Find where the given text appears and provide that cell's center as [x, y] coordinate. 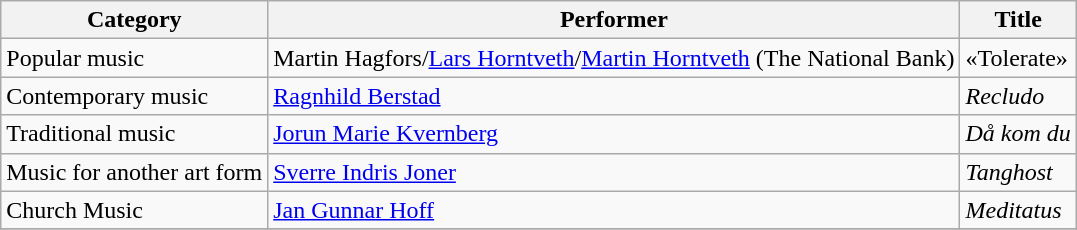
Performer [614, 20]
Jorun Marie Kvernberg [614, 134]
Recludo [1018, 96]
Då kom du [1018, 134]
Martin Hagfors/Lars Horntveth/Martin Horntveth (The National Bank) [614, 58]
Church Music [134, 210]
Contemporary music [134, 96]
Title [1018, 20]
Category [134, 20]
Meditatus [1018, 210]
Jan Gunnar Hoff [614, 210]
Tanghost [1018, 172]
Sverre Indris Joner [614, 172]
Music for another art form [134, 172]
Ragnhild Berstad [614, 96]
«Tolerate» [1018, 58]
Traditional music [134, 134]
Popular music [134, 58]
